Locate the cell with the specified text and output its [x, y] center coordinate. 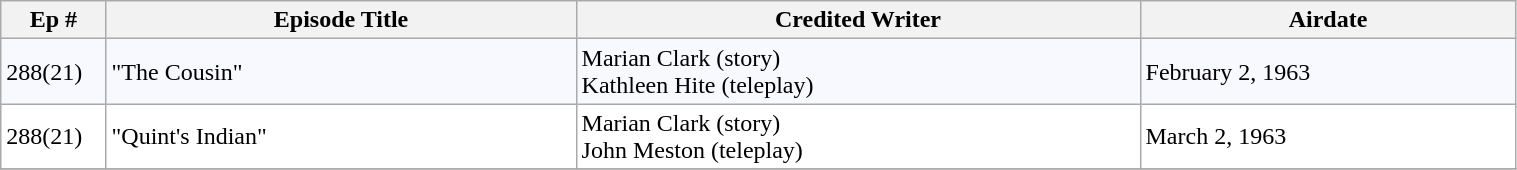
"The Cousin" [341, 72]
February 2, 1963 [1328, 72]
Marian Clark (story)John Meston (teleplay) [858, 136]
Ep # [54, 20]
Credited Writer [858, 20]
Airdate [1328, 20]
"Quint's Indian" [341, 136]
March 2, 1963 [1328, 136]
Marian Clark (story)Kathleen Hite (teleplay) [858, 72]
Episode Title [341, 20]
